Find where the given text appears and provide that cell's center as (X, Y) coordinate. 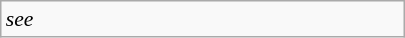
see (203, 19)
